From the cell containing the given text, extract its center point as (X, Y) coordinate. 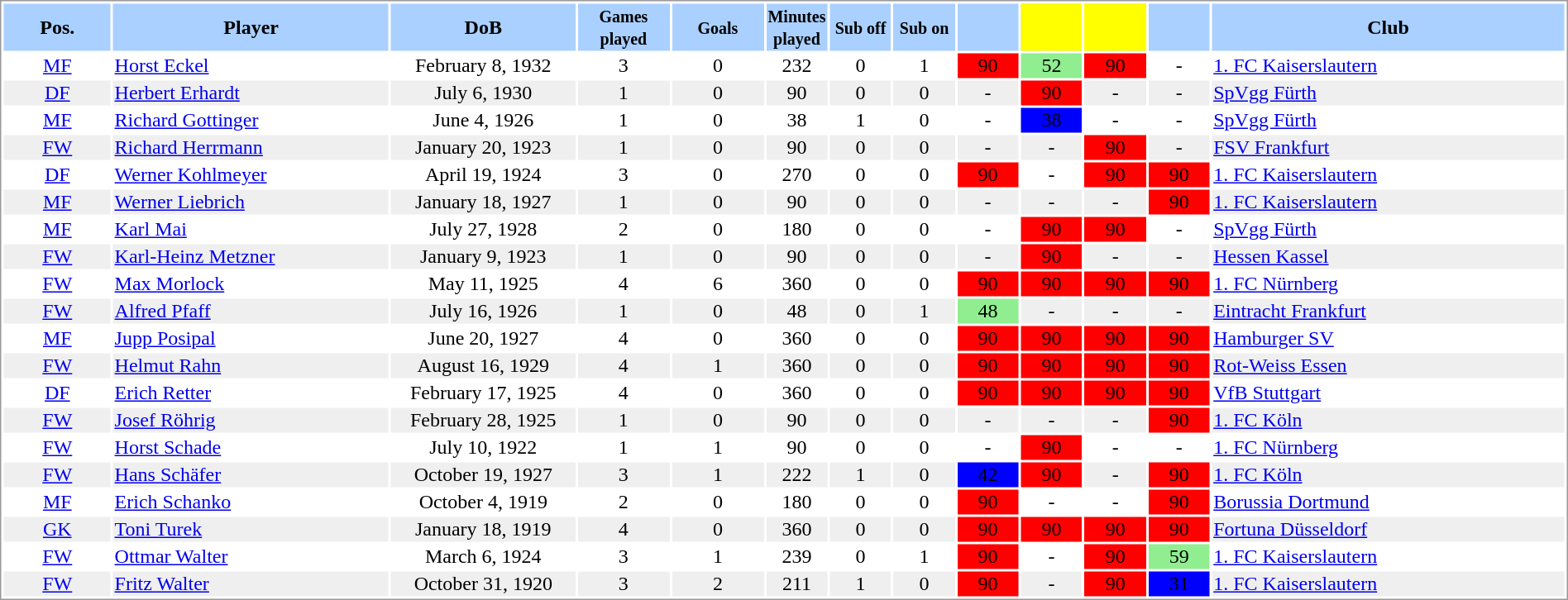
Ottmar Walter (251, 556)
May 11, 1925 (483, 283)
VfB Stuttgart (1389, 393)
Hamburger SV (1389, 338)
April 19, 1924 (483, 174)
July 10, 1922 (483, 447)
Gamesplayed (624, 26)
Horst Schade (251, 447)
February 17, 1925 (483, 393)
Werner Kohlmeyer (251, 174)
52 (1052, 65)
31 (1179, 584)
59 (1179, 556)
October 4, 1919 (483, 502)
February 8, 1932 (483, 65)
October 19, 1927 (483, 475)
July 16, 1926 (483, 312)
July 6, 1930 (483, 93)
Richard Gottinger (251, 120)
211 (796, 584)
42 (988, 475)
Herbert Erhardt (251, 93)
Player (251, 26)
June 20, 1927 (483, 338)
Werner Liebrich (251, 202)
Club (1389, 26)
March 6, 1924 (483, 556)
February 28, 1925 (483, 421)
222 (796, 475)
Karl Mai (251, 229)
GK (57, 530)
Karl-Heinz Metzner (251, 257)
Jupp Posipal (251, 338)
August 16, 1929 (483, 366)
Fritz Walter (251, 584)
January 18, 1927 (483, 202)
DoB (483, 26)
Richard Herrmann (251, 148)
July 27, 1928 (483, 229)
Sub off (860, 26)
Pos. (57, 26)
270 (796, 174)
Sub on (925, 26)
Rot-Weiss Essen (1389, 366)
Goals (718, 26)
Hessen Kassel (1389, 257)
Erich Schanko (251, 502)
Horst Eckel (251, 65)
6 (718, 283)
239 (796, 556)
June 4, 1926 (483, 120)
January 20, 1923 (483, 148)
Eintracht Frankfurt (1389, 312)
Minutesplayed (796, 26)
Hans Schäfer (251, 475)
Alfred Pfaff (251, 312)
Fortuna Düsseldorf (1389, 530)
January 18, 1919 (483, 530)
232 (796, 65)
January 9, 1923 (483, 257)
FSV Frankfurt (1389, 148)
Josef Röhrig (251, 421)
Erich Retter (251, 393)
Helmut Rahn (251, 366)
Max Morlock (251, 283)
Borussia Dortmund (1389, 502)
October 31, 1920 (483, 584)
Toni Turek (251, 530)
